Identify which cell holds the provided text, then report its [X, Y] central coordinate. 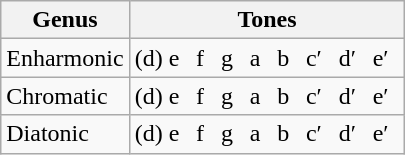
Enharmonic [65, 58]
Tones [267, 20]
Diatonic [65, 134]
Chromatic [65, 96]
Genus [65, 20]
